Find where the given text appears and provide that cell's center as [x, y] coordinate. 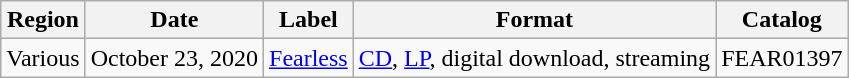
FEAR01397 [782, 58]
Fearless [309, 58]
Various [43, 58]
CD, LP, digital download, streaming [534, 58]
Date [174, 20]
October 23, 2020 [174, 58]
Catalog [782, 20]
Region [43, 20]
Label [309, 20]
Format [534, 20]
